Find where the given text appears and provide that cell's center as [X, Y] coordinate. 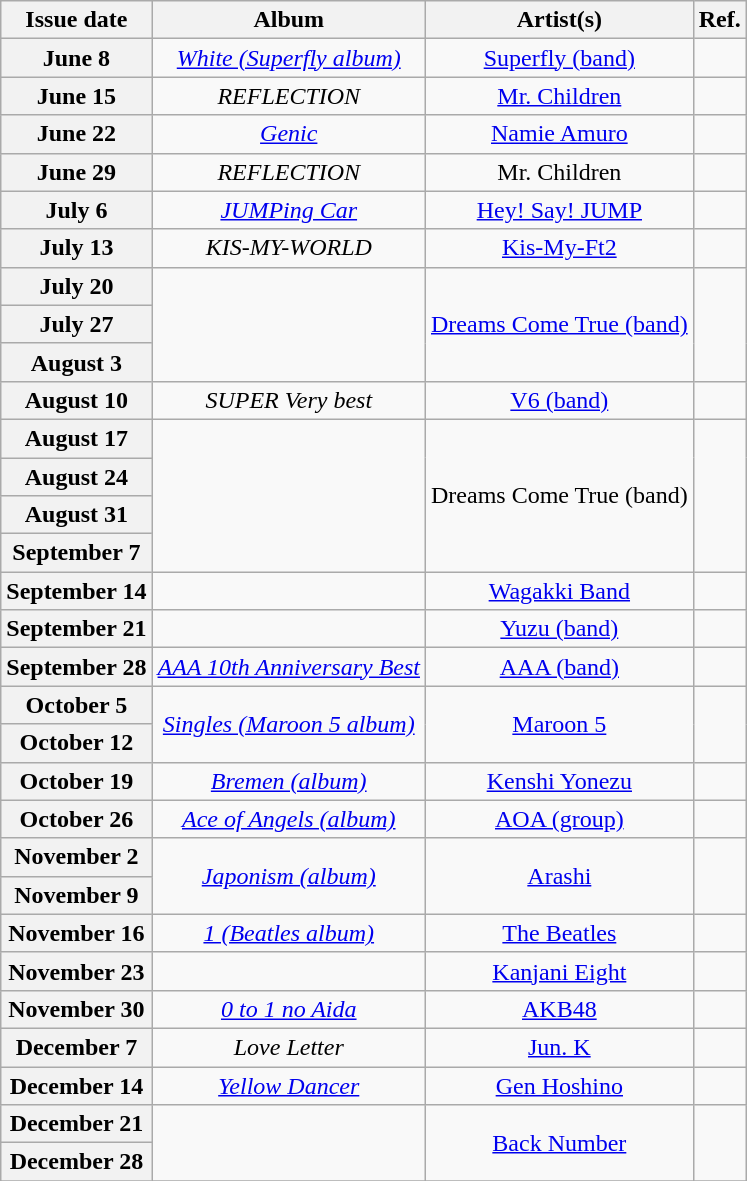
JUMPing Car [288, 210]
Kenshi Yonezu [559, 781]
Arashi [559, 876]
November 9 [76, 895]
SUPER Very best [288, 400]
August 17 [76, 438]
Issue date [76, 20]
September 21 [76, 629]
June 8 [76, 58]
Kis-My-Ft2 [559, 248]
September 7 [76, 553]
AAA (band) [559, 667]
November 16 [76, 933]
Kanjani Eight [559, 971]
August 3 [76, 362]
Yuzu (band) [559, 629]
Love Letter [288, 1047]
Maroon 5 [559, 724]
V6 (band) [559, 400]
December 14 [76, 1085]
1 (Beatles album) [288, 933]
October 12 [76, 743]
October 19 [76, 781]
November 23 [76, 971]
July 20 [76, 286]
July 13 [76, 248]
Gen Hoshino [559, 1085]
August 31 [76, 515]
Japonism (album) [288, 876]
November 30 [76, 1009]
November 2 [76, 857]
December 7 [76, 1047]
July 6 [76, 210]
Album [288, 20]
December 21 [76, 1124]
Yellow Dancer [288, 1085]
Singles (Maroon 5 album) [288, 724]
Genic [288, 134]
June 29 [76, 172]
June 15 [76, 96]
AOA (group) [559, 819]
Hey! Say! JUMP [559, 210]
The Beatles [559, 933]
AAA 10th Anniversary Best [288, 667]
White (Superfly album) [288, 58]
October 5 [76, 705]
July 27 [76, 324]
Back Number [559, 1143]
0 to 1 no Aida [288, 1009]
August 10 [76, 400]
Ace of Angels (album) [288, 819]
Jun. K [559, 1047]
Bremen (album) [288, 781]
Wagakki Band [559, 591]
September 28 [76, 667]
Superfly (band) [559, 58]
August 24 [76, 477]
December 28 [76, 1162]
Namie Amuro [559, 134]
Artist(s) [559, 20]
Ref. [720, 20]
KIS-MY-WORLD [288, 248]
June 22 [76, 134]
September 14 [76, 591]
AKB48 [559, 1009]
October 26 [76, 819]
